Return [x, y] of the center of cell containing provided text 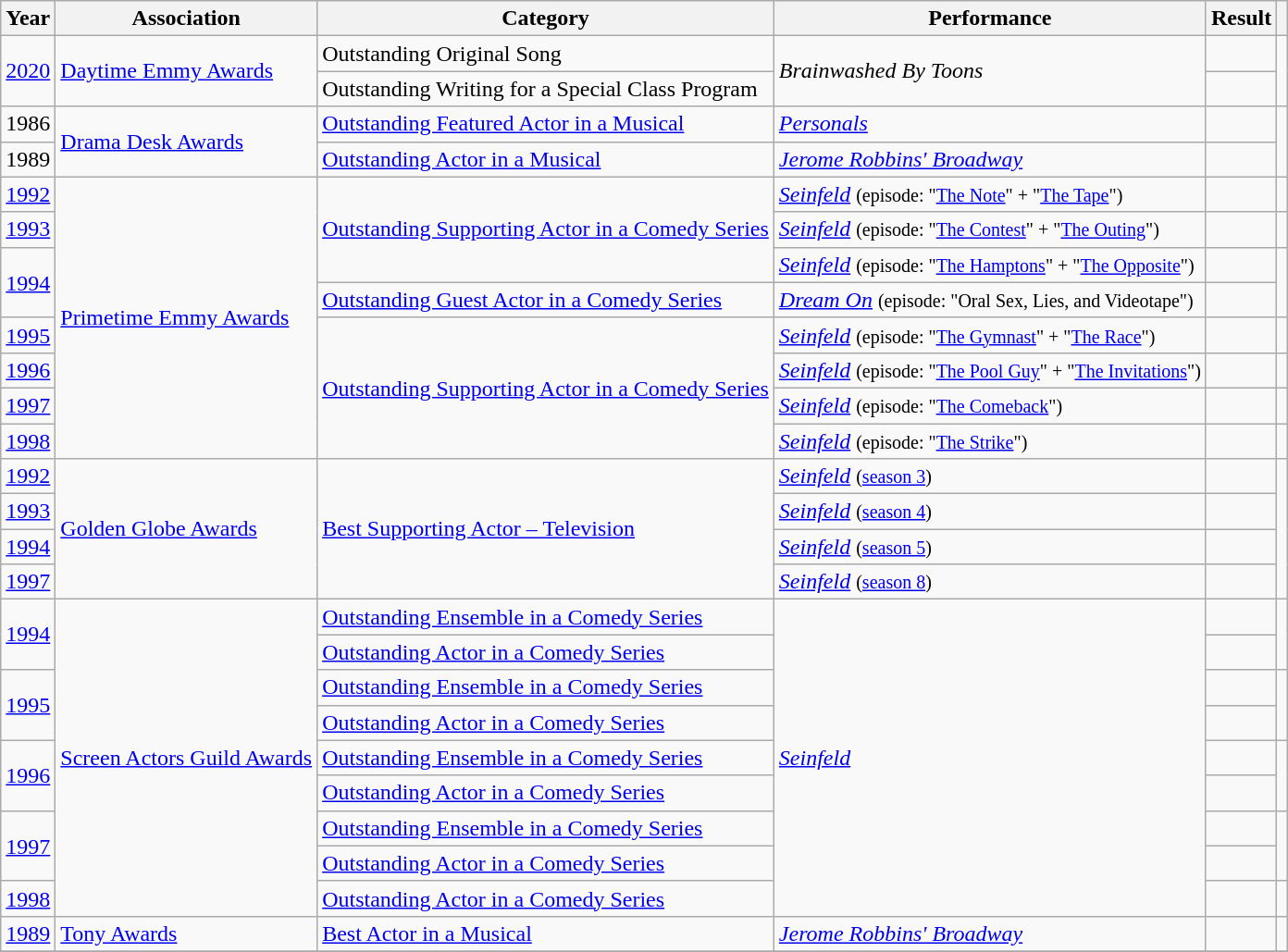
Tony Awards [187, 933]
Seinfeld (episode: "The Comeback") [990, 405]
Best Actor in a Musical [546, 933]
Seinfeld (season 3) [990, 476]
Outstanding Original Song [546, 54]
Seinfeld (episode: "The Strike") [990, 441]
Primetime Emmy Awards [187, 317]
2020 [28, 71]
Seinfeld (season 5) [990, 547]
Best Supporting Actor – Television [546, 529]
Performance [990, 19]
Seinfeld [990, 759]
Dream On (episode: "Oral Sex, Lies, and Videotape") [990, 300]
Year [28, 19]
Seinfeld (episode: "The Gymnast" + "The Race") [990, 335]
Screen Actors Guild Awards [187, 759]
Seinfeld (episode: "The Pool Guy" + "The Invitations") [990, 370]
Outstanding Guest Actor in a Comedy Series [546, 300]
Drama Desk Awards [187, 142]
Outstanding Actor in a Musical [546, 159]
Seinfeld (season 4) [990, 512]
Seinfeld (episode: "The Hamptons" + "The Opposite") [990, 265]
Brainwashed By Toons [990, 71]
Association [187, 19]
Seinfeld (season 8) [990, 582]
Outstanding Featured Actor in a Musical [546, 124]
Result [1241, 19]
1986 [28, 124]
Personals [990, 124]
Daytime Emmy Awards [187, 71]
Category [546, 19]
Seinfeld (episode: "The Note" + "The Tape") [990, 194]
Seinfeld (episode: "The Contest" + "The Outing") [990, 229]
Golden Globe Awards [187, 529]
Outstanding Writing for a Special Class Program [546, 89]
